Identify which cell holds the provided text, then report its (X, Y) central coordinate. 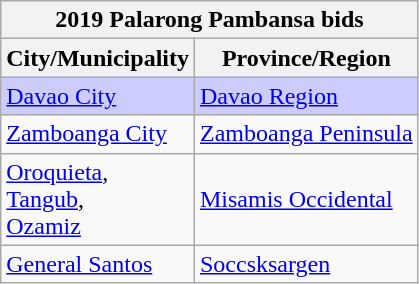
2019 Palarong Pambansa bids (210, 20)
City/Municipality (98, 58)
Davao City (98, 96)
Misamis Occidental (306, 199)
Zamboanga City (98, 134)
Davao Region (306, 96)
General Santos (98, 264)
Soccsksargen (306, 264)
Zamboanga Peninsula (306, 134)
Oroquieta, Tangub, Ozamiz (98, 199)
Province/Region (306, 58)
